Pinpoint the cell where the given text exists, returning its [X, Y] midpoint coordinate. 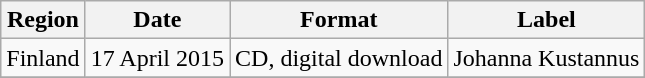
CD, digital download [339, 58]
Johanna Kustannus [546, 58]
Format [339, 20]
Label [546, 20]
Finland [43, 58]
Region [43, 20]
Date [157, 20]
17 April 2015 [157, 58]
